Return the [X, Y] coordinate for the center point of the cell that contains the specified text.  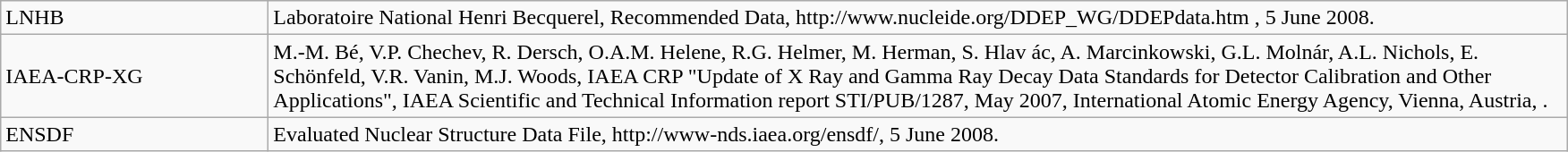
ENSDF [134, 134]
Laboratoire National Henri Becquerel, Recommended Data, http://www.nucleide.org/DDEP_WG/DDEPdata.htm , 5 June 2008. [918, 18]
Evaluated Nuclear Structure Data File, http://www-nds.iaea.org/ensdf/, 5 June 2008. [918, 134]
IAEA-CRP-XG [134, 76]
LNHB [134, 18]
